Search for the cell housing the specified text and yield its [x, y] center coordinate. 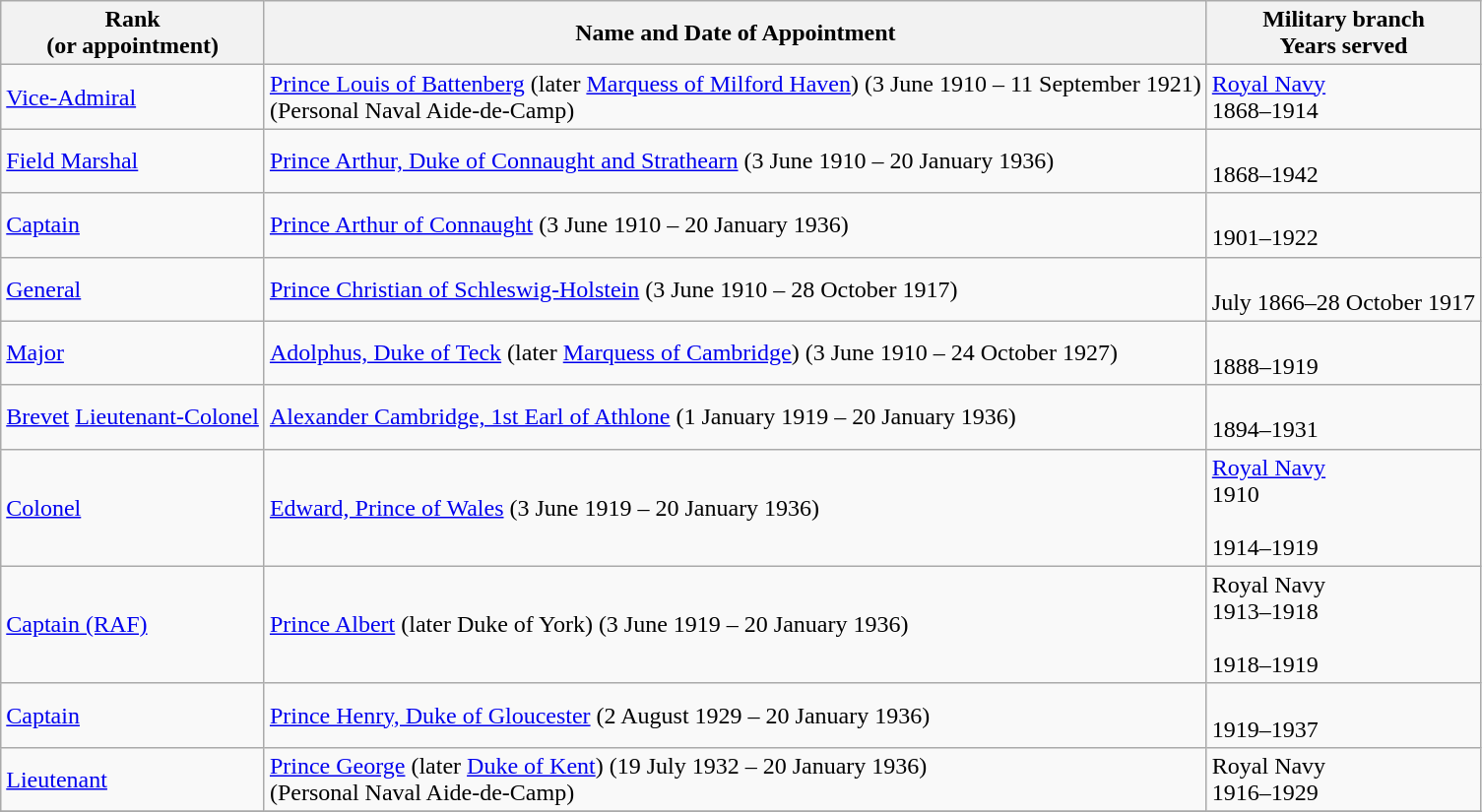
Brevet Lieutenant-Colonel [133, 417]
Prince Christian of Schleswig-Holstein (3 June 1910 – 28 October 1917) [735, 289]
Prince George (later Duke of Kent) (19 July 1932 – 20 January 1936)(Personal Naval Aide-de-Camp) [735, 780]
General [133, 289]
Military branchYears served [1343, 33]
Captain (RAF) [133, 624]
Royal Navy1916–1929 [1343, 780]
Field Marshal [133, 161]
Royal Navy19101914–1919 [1343, 508]
1901–1922 [1343, 224]
Prince Arthur, Duke of Connaught and Strathearn (3 June 1910 – 20 January 1936) [735, 161]
Lieutenant [133, 780]
Major [133, 352]
Prince Arthur of Connaught (3 June 1910 – 20 January 1936) [735, 224]
1868–1942 [1343, 161]
Royal Navy1868–1914 [1343, 96]
Rank(or appointment) [133, 33]
1888–1919 [1343, 352]
Vice-Admiral [133, 96]
1894–1931 [1343, 417]
Alexander Cambridge, 1st Earl of Athlone (1 January 1919 – 20 January 1936) [735, 417]
Prince Henry, Duke of Gloucester (2 August 1929 – 20 January 1936) [735, 715]
Name and Date of Appointment [735, 33]
Prince Louis of Battenberg (later Marquess of Milford Haven) (3 June 1910 – 11 September 1921)(Personal Naval Aide-de-Camp) [735, 96]
Adolphus, Duke of Teck (later Marquess of Cambridge) (3 June 1910 – 24 October 1927) [735, 352]
Royal Navy1913–19181918–1919 [1343, 624]
1919–1937 [1343, 715]
Prince Albert (later Duke of York) (3 June 1919 – 20 January 1936) [735, 624]
Colonel [133, 508]
Edward, Prince of Wales (3 June 1919 – 20 January 1936) [735, 508]
July 1866–28 October 1917 [1343, 289]
